From the cell containing the given text, extract its center point as (X, Y) coordinate. 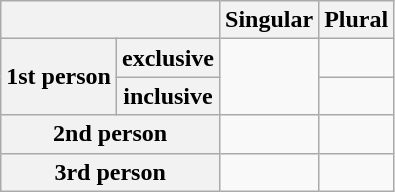
Plural (356, 20)
3rd person (110, 172)
1st person (59, 77)
2nd person (110, 134)
inclusive (168, 96)
Singular (270, 20)
exclusive (168, 58)
